From the cell containing the given text, extract its center point as [x, y] coordinate. 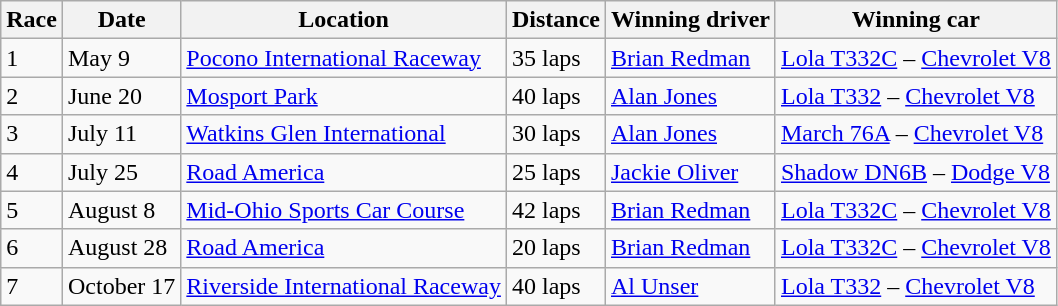
3 [32, 134]
Distance [556, 20]
35 laps [556, 58]
30 laps [556, 134]
Al Unser [690, 286]
7 [32, 286]
August 8 [121, 210]
42 laps [556, 210]
25 laps [556, 172]
1 [32, 58]
20 laps [556, 248]
4 [32, 172]
July 25 [121, 172]
August 28 [121, 248]
5 [32, 210]
June 20 [121, 96]
Pocono International Raceway [344, 58]
Winning car [916, 20]
Date [121, 20]
May 9 [121, 58]
Shadow DN6B – Dodge V8 [916, 172]
Mosport Park [344, 96]
Winning driver [690, 20]
2 [32, 96]
Watkins Glen International [344, 134]
Race [32, 20]
Jackie Oliver [690, 172]
Riverside International Raceway [344, 286]
Mid-Ohio Sports Car Course [344, 210]
March 76A – Chevrolet V8 [916, 134]
October 17 [121, 286]
Location [344, 20]
July 11 [121, 134]
6 [32, 248]
